Provide the (X, Y) coordinate of the cell's center where the given text is located.  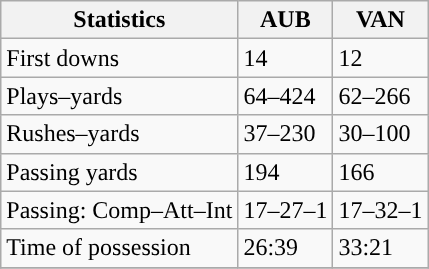
14 (286, 58)
First downs (120, 58)
166 (380, 172)
37–230 (286, 134)
17–27–1 (286, 210)
Passing: Comp–Att–Int (120, 210)
30–100 (380, 134)
64–424 (286, 96)
Plays–yards (120, 96)
VAN (380, 20)
Rushes–yards (120, 134)
AUB (286, 20)
12 (380, 58)
62–266 (380, 96)
Passing yards (120, 172)
194 (286, 172)
33:21 (380, 248)
26:39 (286, 248)
17–32–1 (380, 210)
Time of possession (120, 248)
Statistics (120, 20)
